Provide the [X, Y] coordinate of the cell's center where the given text is located.  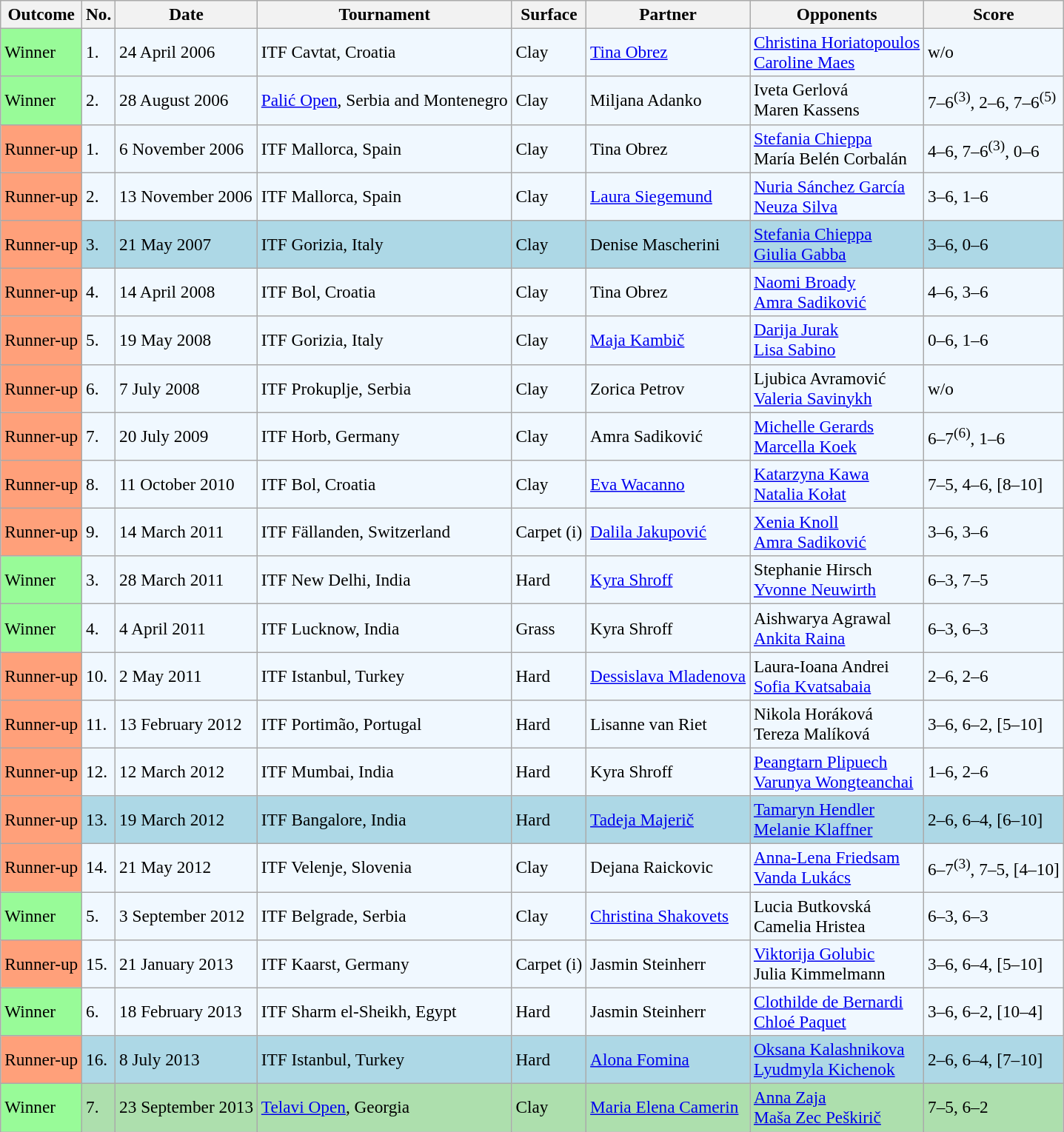
21 May 2007 [187, 244]
19 March 2012 [187, 820]
23 September 2013 [187, 1108]
12 March 2012 [187, 771]
Peangtarn Plipuech Varunya Wongteanchai [837, 771]
Amra Sadiković [668, 435]
ITF Horb, Germany [384, 435]
21 May 2012 [187, 868]
20 July 2009 [187, 435]
Katarzyna Kawa Natalia Kołat [837, 484]
ITF Prokuplje, Serbia [384, 388]
Dejana Raickovic [668, 868]
7–5, 4–6, [8–10] [994, 484]
1–6, 2–6 [994, 771]
8. [99, 484]
Outcome [41, 14]
Stephanie Hirsch Yvonne Neuwirth [837, 580]
0–6, 1–6 [994, 341]
13 November 2006 [187, 195]
8 July 2013 [187, 1059]
Dalila Jakupović [668, 532]
Dessislava Mladenova [668, 675]
Tournament [384, 14]
4 April 2011 [187, 628]
3 September 2012 [187, 915]
ITF Lucknow, India [384, 628]
2 May 2011 [187, 675]
9. [99, 532]
13. [99, 820]
14 March 2011 [187, 532]
3–6, 1–6 [994, 195]
ITF Portimão, Portugal [384, 724]
Tadeja Majerič [668, 820]
21 January 2013 [187, 964]
Xenia Knoll Amra Sadiković [837, 532]
Partner [668, 14]
ITF Kaarst, Germany [384, 964]
15. [99, 964]
Eva Wacanno [668, 484]
7–5, 6–2 [994, 1108]
Score [994, 14]
Viktorija Golubic Julia Kimmelmann [837, 964]
3–6, 0–6 [994, 244]
4–6, 3–6 [994, 292]
13 February 2012 [187, 724]
Maria Elena Camerin [668, 1108]
Telavi Open, Georgia [384, 1108]
Stefania Chieppa Giulia Gabba [837, 244]
Opponents [837, 14]
16. [99, 1059]
Surface [549, 14]
Date [187, 14]
Maja Kambič [668, 341]
ITF New Delhi, India [384, 580]
Anna-Lena Friedsam Vanda Lukács [837, 868]
Ljubica Avramović Valeria Savinykh [837, 388]
7 July 2008 [187, 388]
Nuria Sánchez García Neuza Silva [837, 195]
6 November 2006 [187, 148]
Laura Siegemund [668, 195]
3–6, 6–2, [10–4] [994, 1011]
Darija Jurak Lisa Sabino [837, 341]
Anna Zaja Maša Zec Peškirič [837, 1108]
Michelle Gerards Marcella Koek [837, 435]
Aishwarya Agrawal Ankita Raina [837, 628]
ITF Mumbai, India [384, 771]
2–6, 6–4, [6–10] [994, 820]
ITF Bangalore, India [384, 820]
18 February 2013 [187, 1011]
No. [99, 14]
10. [99, 675]
11. [99, 724]
ITF Velenje, Slovenia [384, 868]
Christina Shakovets [668, 915]
Laura-Ioana Andrei Sofia Kvatsabaia [837, 675]
Alona Fomina [668, 1059]
Clothilde de Bernardi Chloé Paquet [837, 1011]
12. [99, 771]
19 May 2008 [187, 341]
2–6, 6–4, [7–10] [994, 1059]
6–7(6), 1–6 [994, 435]
ITF Belgrade, Serbia [384, 915]
2–6, 2–6 [994, 675]
14. [99, 868]
28 August 2006 [187, 101]
Tamaryn Hendler Melanie Klaffner [837, 820]
Grass [549, 628]
3–6, 6–4, [5–10] [994, 964]
Denise Mascherini [668, 244]
Miljana Adanko [668, 101]
Lisanne van Riet [668, 724]
4–6, 7–6(3), 0–6 [994, 148]
3–6, 3–6 [994, 532]
28 March 2011 [187, 580]
6–3, 7–5 [994, 580]
24 April 2006 [187, 52]
Christina Horiatopoulos Caroline Maes [837, 52]
7–6(3), 2–6, 7–6(5) [994, 101]
Nikola Horáková Tereza Malíková [837, 724]
14 April 2008 [187, 292]
Iveta Gerlová Maren Kassens [837, 101]
ITF Sharm el-Sheikh, Egypt [384, 1011]
11 October 2010 [187, 484]
6–7(3), 7–5, [4–10] [994, 868]
Lucia Butkovská Camelia Hristea [837, 915]
Stefania Chieppa María Belén Corbalán [837, 148]
Palić Open, Serbia and Montenegro [384, 101]
Naomi Broady Amra Sadiković [837, 292]
Oksana Kalashnikova Lyudmyla Kichenok [837, 1059]
Zorica Petrov [668, 388]
ITF Cavtat, Croatia [384, 52]
3–6, 6–2, [5–10] [994, 724]
ITF Fällanden, Switzerland [384, 532]
